Pinpoint the cell where the given text exists, returning its (x, y) midpoint coordinate. 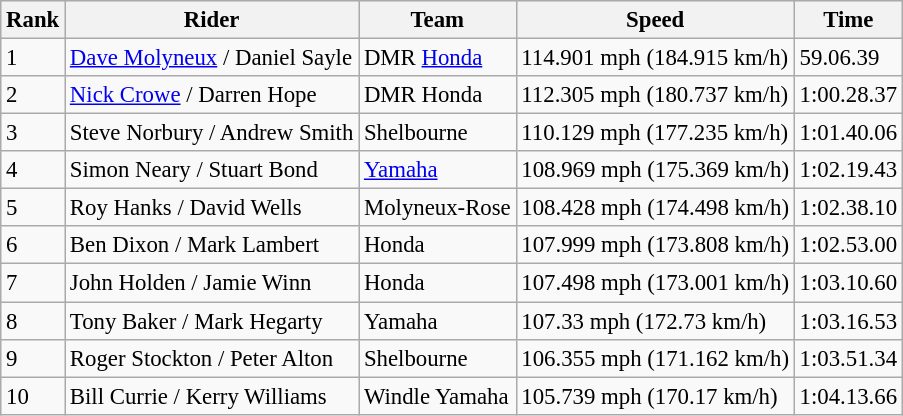
1:01.40.06 (848, 133)
Roy Hanks / David Wells (212, 208)
1:02.38.10 (848, 208)
Team (438, 20)
1:03.10.60 (848, 283)
Speed (655, 20)
1 (33, 58)
Steve Norbury / Andrew Smith (212, 133)
112.305 mph (180.737 km/h) (655, 95)
Molyneux-Rose (438, 208)
107.498 mph (173.001 km/h) (655, 283)
9 (33, 358)
59.06.39 (848, 58)
107.33 mph (172.73 km/h) (655, 321)
105.739 mph (170.17 km/h) (655, 396)
3 (33, 133)
Nick Crowe / Darren Hope (212, 95)
Time (848, 20)
2 (33, 95)
106.355 mph (171.162 km/h) (655, 358)
1:04.13.66 (848, 396)
7 (33, 283)
Dave Molyneux / Daniel Sayle (212, 58)
1:02.53.00 (848, 245)
1:02.19.43 (848, 170)
108.969 mph (175.369 km/h) (655, 170)
Rider (212, 20)
John Holden / Jamie Winn (212, 283)
110.129 mph (177.235 km/h) (655, 133)
4 (33, 170)
Tony Baker / Mark Hegarty (212, 321)
114.901 mph (184.915 km/h) (655, 58)
Rank (33, 20)
107.999 mph (173.808 km/h) (655, 245)
108.428 mph (174.498 km/h) (655, 208)
5 (33, 208)
1:03.51.34 (848, 358)
Bill Currie / Kerry Williams (212, 396)
1:00.28.37 (848, 95)
8 (33, 321)
1:03.16.53 (848, 321)
10 (33, 396)
6 (33, 245)
Simon Neary / Stuart Bond (212, 170)
Ben Dixon / Mark Lambert (212, 245)
Windle Yamaha (438, 396)
Roger Stockton / Peter Alton (212, 358)
